Scan for the cell matching the given text and deliver its [X, Y] coordinate at center. 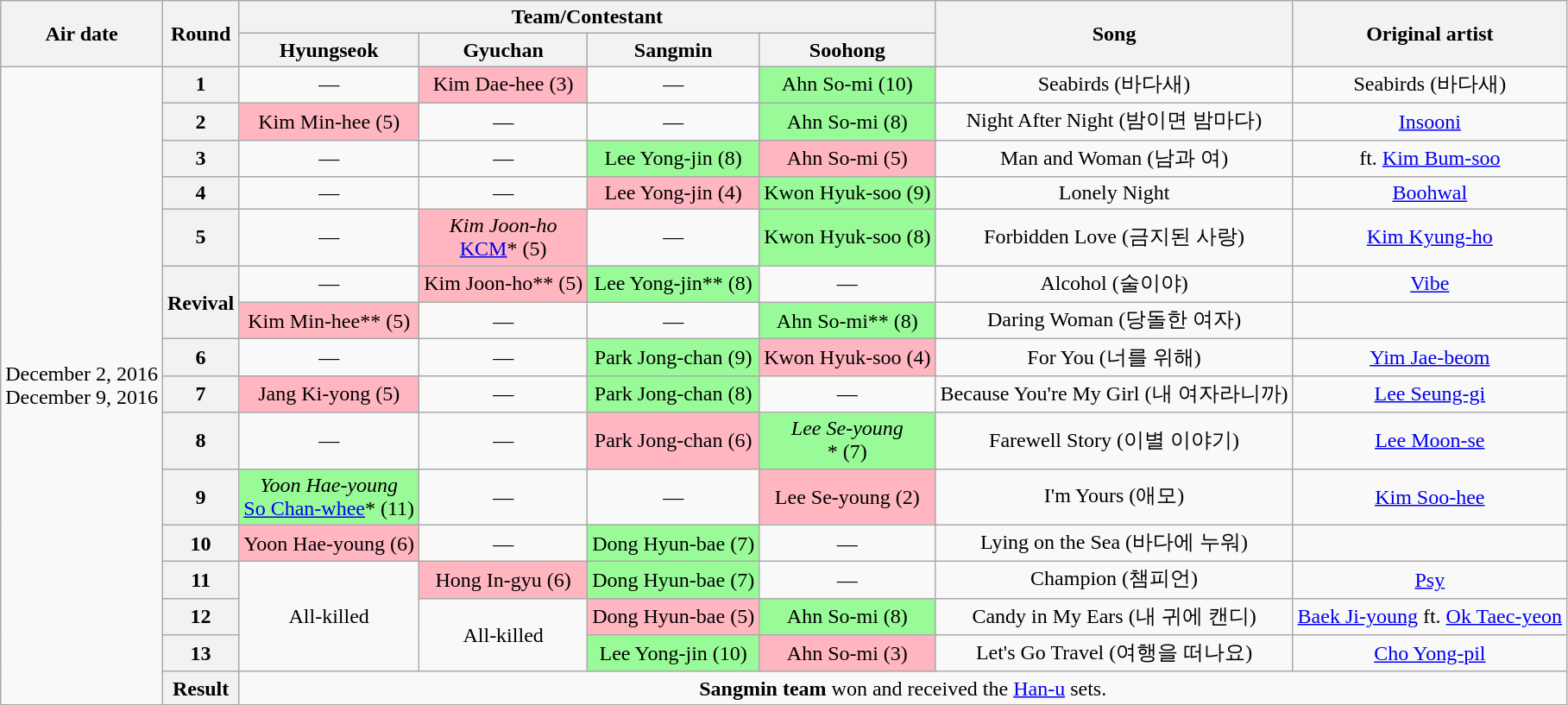
Lee Yong-jin (8) [673, 159]
Yoon Hae-young (6) [330, 544]
2 [200, 121]
Kim Joon-ho** (5) [504, 285]
I'm Yours (애모) [1114, 497]
3 [200, 159]
Round [200, 34]
Soohong [847, 50]
Song [1114, 34]
11 [200, 580]
Vibe [1430, 285]
Team/Contestant [587, 17]
Lying on the Sea (바다에 누워) [1114, 544]
Champion (챔피언) [1114, 580]
Lee Seung-gi [1430, 393]
Hong In-gyu (6) [504, 580]
Yoon Hae-youngSo Chan-whee* (11) [330, 497]
Because You're My Girl (내 여자라니까) [1114, 393]
6 [200, 357]
Lonely Night [1114, 193]
1 [200, 85]
Kim Min-hee** (5) [330, 321]
Park Jong-chan (6) [673, 440]
7 [200, 393]
Alcohol (술이야) [1114, 285]
Kim Joon-hoKCM* (5) [504, 238]
Lee Yong-jin** (8) [673, 285]
Psy [1430, 580]
13 [200, 654]
Ahn So-mi (10) [847, 85]
Sangmin team won and received the Han-u sets. [903, 688]
10 [200, 544]
Sangmin [673, 50]
Lee Yong-jin (10) [673, 654]
Revival [200, 302]
Cho Yong-pil [1430, 654]
Air date [82, 34]
Kwon Hyuk-soo (8) [847, 238]
Ahn So-mi** (8) [847, 321]
Insooni [1430, 121]
Daring Woman (당돌한 여자) [1114, 321]
Gyuchan [504, 50]
Lee Se-young* (7) [847, 440]
9 [200, 497]
Let's Go Travel (여행을 떠나요) [1114, 654]
Farewell Story (이별 이야기) [1114, 440]
12 [200, 616]
Ahn So-mi (5) [847, 159]
Kwon Hyuk-soo (9) [847, 193]
Hyungseok [330, 50]
4 [200, 193]
Kwon Hyuk-soo (4) [847, 357]
Lee Moon-se [1430, 440]
Park Jong-chan (9) [673, 357]
Kim Min-hee (5) [330, 121]
Night After Night (밤이면 밤마다) [1114, 121]
8 [200, 440]
Jang Ki-yong (5) [330, 393]
Baek Ji-young ft. Ok Taec-yeon [1430, 616]
Kim Soo-hee [1430, 497]
Result [200, 688]
Original artist [1430, 34]
Lee Se-young (2) [847, 497]
Lee Yong-jin (4) [673, 193]
Dong Hyun-bae (5) [673, 616]
5 [200, 238]
Boohwal [1430, 193]
Ahn So-mi (3) [847, 654]
Candy in My Ears (내 귀에 캔디) [1114, 616]
For You (너를 위해) [1114, 357]
Man and Woman (남과 여) [1114, 159]
Kim Dae-hee (3) [504, 85]
December 2, 2016December 9, 2016 [82, 386]
Forbidden Love (금지된 사랑) [1114, 238]
Yim Jae-beom [1430, 357]
Kim Kyung-ho [1430, 238]
ft. Kim Bum-soo [1430, 159]
Park Jong-chan (8) [673, 393]
